Locate the cell with the specified text and output its [x, y] center coordinate. 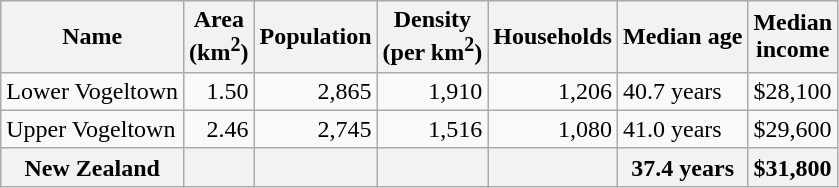
1,206 [553, 91]
1,516 [432, 129]
1,080 [553, 129]
$29,600 [793, 129]
2.46 [219, 129]
Lower Vogeltown [92, 91]
$28,100 [793, 91]
Area(km2) [219, 37]
1,910 [432, 91]
Households [553, 37]
2,745 [316, 129]
Population [316, 37]
37.4 years [682, 167]
2,865 [316, 91]
Upper Vogeltown [92, 129]
Median age [682, 37]
$31,800 [793, 167]
1.50 [219, 91]
Medianincome [793, 37]
40.7 years [682, 91]
New Zealand [92, 167]
Name [92, 37]
Density(per km2) [432, 37]
41.0 years [682, 129]
